Search for the cell housing the specified text and yield its (x, y) center coordinate. 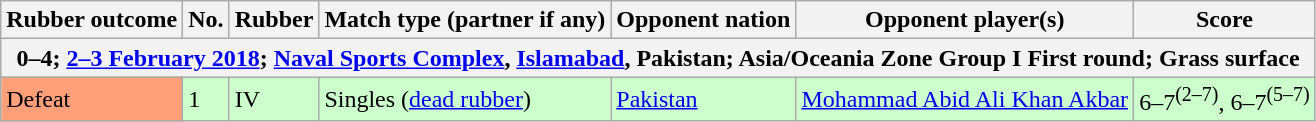
6–7(2–7), 6–7(5–7) (1225, 100)
Opponent nation (704, 20)
IV (274, 100)
Mohammad Abid Ali Khan Akbar (965, 100)
1 (206, 100)
Match type (partner if any) (465, 20)
Pakistan (704, 100)
No. (206, 20)
0–4; 2–3 February 2018; Naval Sports Complex, Islamabad, Pakistan; Asia/Oceania Zone Group I First round; Grass surface (658, 58)
Rubber outcome (92, 20)
Singles (dead rubber) (465, 100)
Rubber (274, 20)
Opponent player(s) (965, 20)
Score (1225, 20)
Defeat (92, 100)
